Extract the (x, y) coordinate from the center of the cell holding the provided text.  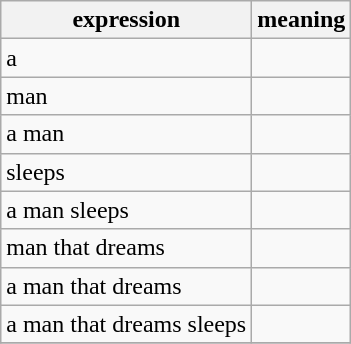
a man that dreams sleeps (126, 324)
man that dreams (126, 248)
a man that dreams (126, 286)
expression (126, 20)
man (126, 96)
a (126, 58)
a man (126, 134)
meaning (302, 20)
sleeps (126, 172)
a man sleeps (126, 210)
